Find where the given text appears and provide that cell's center as [x, y] coordinate. 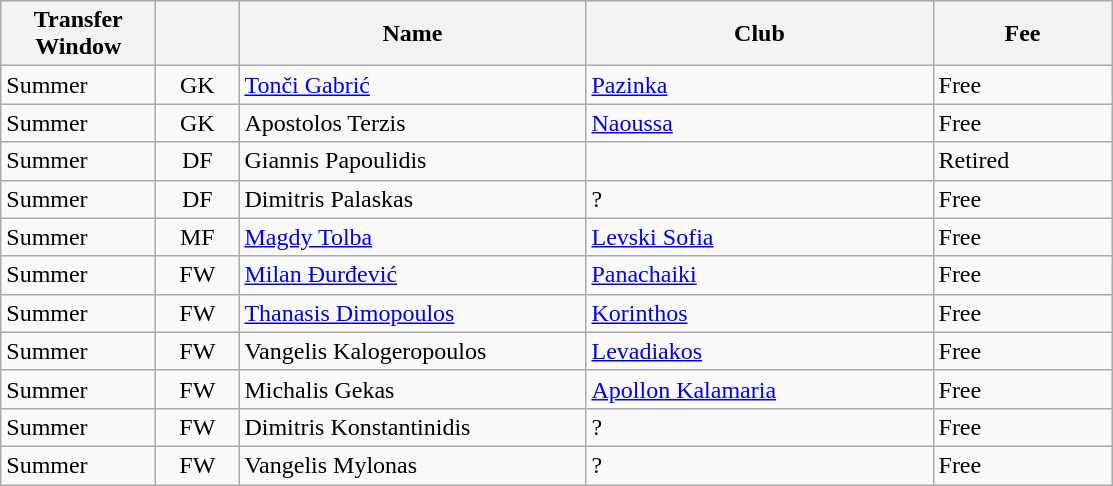
Pazinka [760, 85]
Fee [1022, 34]
Dimitris Konstantinidis [412, 427]
Transfer Window [78, 34]
Club [760, 34]
Panachaiki [760, 275]
MF [198, 237]
Milan Đurđević [412, 275]
Tonči Gabrić [412, 85]
Magdy Tolba [412, 237]
Apollon Kalamaria [760, 389]
Levadiakos [760, 351]
Vangelis Mylonas [412, 465]
Korinthos [760, 313]
Michalis Gekas [412, 389]
Levski Sofia [760, 237]
Naoussa [760, 123]
Apostolos Terzis [412, 123]
Retired [1022, 161]
Vangelis Kalogeropoulos [412, 351]
Giannis Papoulidis [412, 161]
Thanasis Dimopoulos [412, 313]
Dimitris Palaskas [412, 199]
Name [412, 34]
